Return (x, y) of the center of cell containing provided text 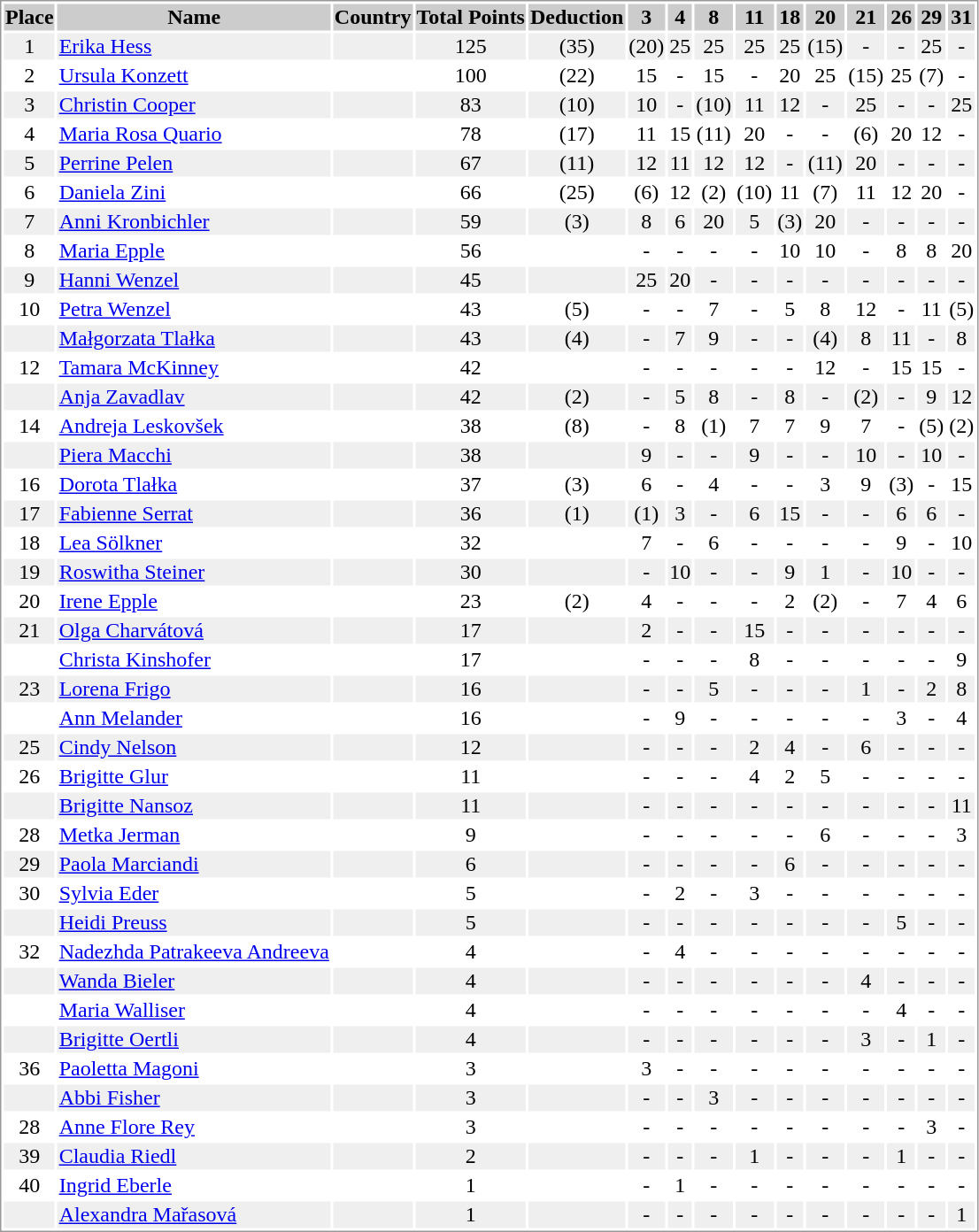
39 (29, 1157)
83 (471, 105)
Paola Marciandi (194, 865)
Daniela Zini (194, 192)
Piera Macchi (194, 456)
Erika Hess (194, 47)
45 (471, 281)
(22) (576, 75)
Olga Charvátová (194, 631)
Roswitha Steiner (194, 573)
78 (471, 134)
Nadezhda Patrakeeva Andreeva (194, 951)
67 (471, 164)
Alexandra Mařasová (194, 1215)
56 (471, 250)
Brigitte Glur (194, 776)
31 (961, 17)
Maria Epple (194, 250)
59 (471, 222)
Ingrid Eberle (194, 1185)
Maria Walliser (194, 1010)
100 (471, 75)
(20) (646, 47)
Name (194, 17)
66 (471, 192)
Lea Sölkner (194, 543)
Place (29, 17)
Sylvia Eder (194, 893)
Petra Wenzel (194, 309)
Dorota Tlałka (194, 484)
(8) (576, 426)
Brigitte Oertli (194, 1040)
Cindy Nelson (194, 748)
Paoletta Magoni (194, 1068)
Andreja Leskovšek (194, 426)
Hanni Wenzel (194, 281)
Maria Rosa Quario (194, 134)
(35) (576, 47)
37 (471, 484)
Lorena Frigo (194, 689)
Ann Melander (194, 718)
Anni Kronbichler (194, 222)
(25) (576, 192)
Ursula Konzett (194, 75)
Christa Kinshofer (194, 659)
Perrine Pelen (194, 164)
Claudia Riedl (194, 1157)
Country (373, 17)
Anja Zavadlav (194, 397)
125 (471, 47)
Christin Cooper (194, 105)
19 (29, 573)
Heidi Preuss (194, 923)
Irene Epple (194, 601)
Fabienne Serrat (194, 514)
Metka Jerman (194, 835)
(17) (576, 134)
Abbi Fisher (194, 1098)
14 (29, 426)
Total Points (471, 17)
Deduction (576, 17)
Tamara McKinney (194, 367)
Wanda Bieler (194, 982)
Małgorzata Tlałka (194, 339)
Brigitte Nansoz (194, 806)
Anne Flore Rey (194, 1127)
40 (29, 1185)
